Pinpoint the cell where the given text exists, returning its [X, Y] midpoint coordinate. 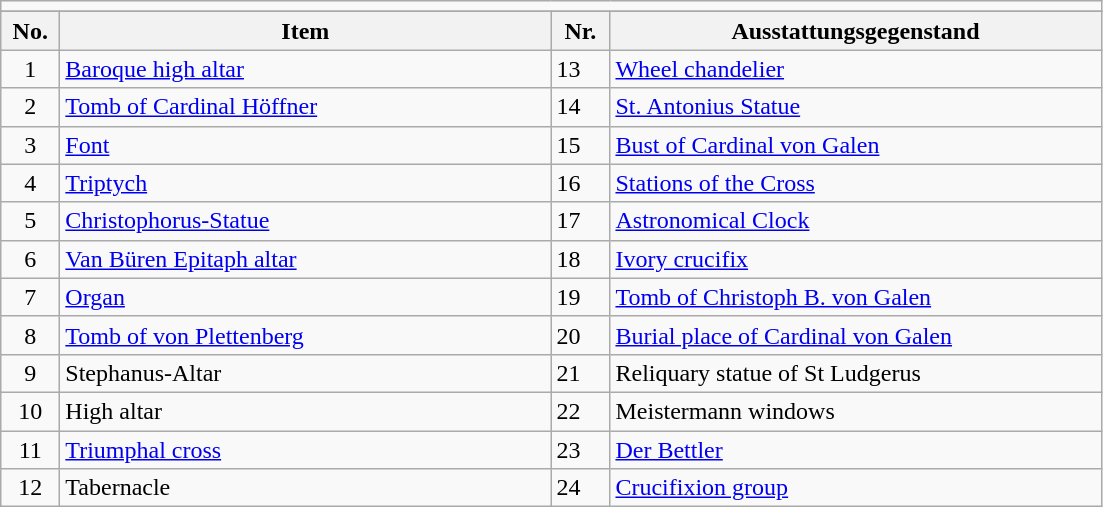
6 [30, 259]
21 [580, 373]
Burial place of Cardinal von Galen [856, 335]
11 [30, 449]
Meistermann windows [856, 411]
Font [306, 145]
St. Antonius Statue [856, 107]
5 [30, 221]
Crucifixion group [856, 488]
Nr. [580, 31]
14 [580, 107]
10 [30, 411]
Tomb of Cardinal Höffner [306, 107]
Stephanus-Altar [306, 373]
Tomb of Christoph B. von Galen [856, 297]
19 [580, 297]
Tomb of von Plettenberg [306, 335]
Triptych [306, 183]
Astronomical Clock [856, 221]
Baroque high altar [306, 69]
15 [580, 145]
1 [30, 69]
Bust of Cardinal von Galen [856, 145]
High altar [306, 411]
7 [30, 297]
17 [580, 221]
No. [30, 31]
24 [580, 488]
12 [30, 488]
8 [30, 335]
Organ [306, 297]
Der Bettler [856, 449]
13 [580, 69]
23 [580, 449]
Stations of the Cross [856, 183]
Ausstattungsgegenstand [856, 31]
4 [30, 183]
3 [30, 145]
9 [30, 373]
18 [580, 259]
Triumphal cross [306, 449]
16 [580, 183]
Tabernacle [306, 488]
20 [580, 335]
22 [580, 411]
2 [30, 107]
Wheel chandelier [856, 69]
Item [306, 31]
Van Büren Epitaph altar [306, 259]
Ivory crucifix [856, 259]
Christophorus-Statue [306, 221]
Reliquary statue of St Ludgerus [856, 373]
